Search for the cell housing the specified text and yield its [x, y] center coordinate. 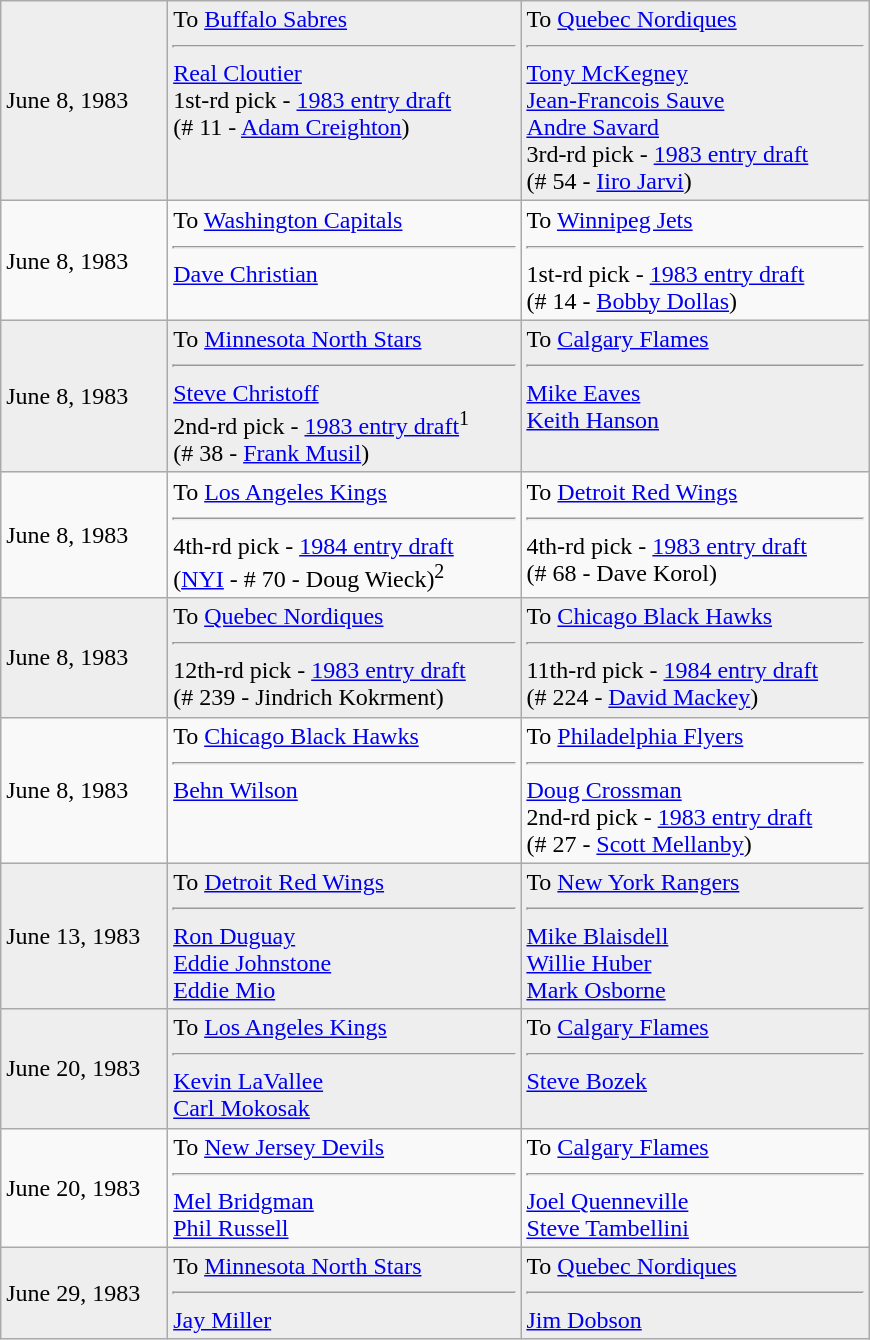
June 29, 1983 [84, 1293]
To Quebec NordiquesJim Dobson [695, 1293]
To Calgary FlamesJoel QuennevilleSteve Tambellini [695, 1188]
To Quebec NordiquesTony McKegneyJean-Francois SauveAndre Savard3rd-rd pick - 1983 entry draft(# 54 - Iiro Jarvi) [695, 101]
To Calgary FlamesMike EavesKeith Hanson [695, 396]
To Quebec Nordiques12th-rd pick - 1983 entry draft(# 239 - Jindrich Kokrment) [344, 658]
To Los Angeles Kings4th-rd pick - 1984 entry draft(NYI - # 70 - Doug Wieck)2 [344, 535]
June 13, 1983 [84, 936]
To Washington CapitalsDave Christian [344, 260]
To Chicago Black Hawks11th-rd pick - 1984 entry draft(# 224 - David Mackey) [695, 658]
To New York RangersMike BlaisdellWillie HuberMark Osborne [695, 936]
To Buffalo SabresReal Cloutier1st-rd pick - 1983 entry draft(# 11 - Adam Creighton) [344, 101]
To Winnipeg Jets1st-rd pick - 1983 entry draft(# 14 - Bobby Dollas) [695, 260]
To Chicago Black HawksBehn Wilson [344, 790]
To Detroit Red Wings4th-rd pick - 1983 entry draft(# 68 - Dave Korol) [695, 535]
To Minnesota North StarsJay Miller [344, 1293]
To Detroit Red WingsRon DuguayEddie JohnstoneEddie Mio [344, 936]
To Philadelphia FlyersDoug Crossman2nd-rd pick - 1983 entry draft(# 27 - Scott Mellanby) [695, 790]
To Minnesota North StarsSteve Christoff2nd-rd pick - 1983 entry draft1(# 38 - Frank Musil) [344, 396]
To New Jersey DevilsMel BridgmanPhil Russell [344, 1188]
To Calgary FlamesSteve Bozek [695, 1068]
To Los Angeles KingsKevin LaValleeCarl Mokosak [344, 1068]
